Output the (X, Y) coordinate of the center of the cell containing the given text.  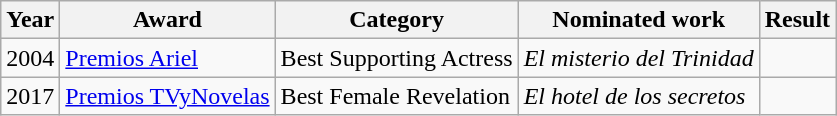
Premios TVyNovelas (168, 96)
Premios Ariel (168, 58)
Year (30, 20)
Result (797, 20)
2017 (30, 96)
2004 (30, 58)
Best Supporting Actress (396, 58)
El misterio del Trinidad (638, 58)
Best Female Revelation (396, 96)
El hotel de los secretos (638, 96)
Category (396, 20)
Award (168, 20)
Nominated work (638, 20)
